Pinpoint the cell where the given text exists, returning its [X, Y] midpoint coordinate. 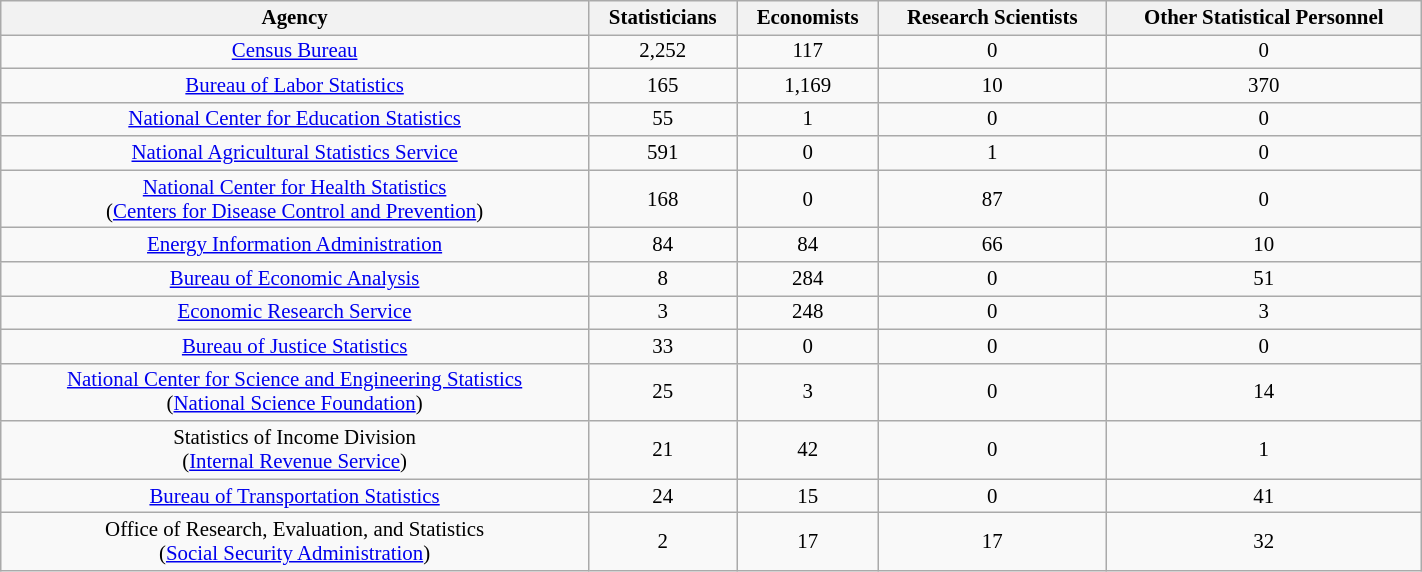
Bureau of Transportation Statistics [295, 496]
Research Scientists [992, 18]
32 [1264, 542]
Statistics of Income Division(Internal Revenue Service) [295, 450]
2 [662, 542]
33 [662, 346]
Bureau of Economic Analysis [295, 279]
National Agricultural Statistics Service [295, 153]
Bureau of Labor Statistics [295, 85]
248 [808, 312]
117 [808, 51]
42 [808, 450]
Economic Research Service [295, 312]
165 [662, 85]
Economists [808, 18]
National Center for Health Statistics(Centers for Disease Control and Prevention) [295, 199]
370 [1264, 85]
168 [662, 199]
41 [1264, 496]
24 [662, 496]
Bureau of Justice Statistics [295, 346]
Agency [295, 18]
25 [662, 392]
51 [1264, 279]
284 [808, 279]
15 [808, 496]
Energy Information Administration [295, 245]
66 [992, 245]
14 [1264, 392]
Office of Research, Evaluation, and Statistics(Social Security Administration) [295, 542]
591 [662, 153]
National Center for Education Statistics [295, 119]
8 [662, 279]
National Center for Science and Engineering Statistics(National Science Foundation) [295, 392]
55 [662, 119]
Statisticians [662, 18]
Census Bureau [295, 51]
1,169 [808, 85]
87 [992, 199]
21 [662, 450]
Other Statistical Personnel [1264, 18]
2,252 [662, 51]
